Detect which cell encompasses the target text, then output its [x, y] center coordinate. 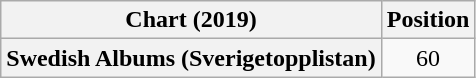
Swedish Albums (Sverigetopplistan) [191, 58]
Chart (2019) [191, 20]
Position [428, 20]
60 [428, 58]
